For the text-containing cell, return its midpoint in (x, y) coordinate format. 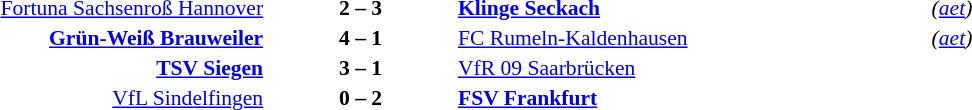
4 – 1 (360, 38)
VfR 09 Saarbrücken (692, 68)
3 – 1 (360, 68)
FC Rumeln-Kaldenhausen (692, 38)
